Capture the cell that displays the provided text and extract its [X, Y] central coordinate. 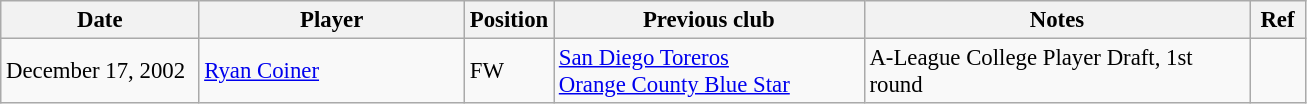
A-League College Player Draft, 1st round [1057, 72]
Date [100, 20]
December 17, 2002 [100, 72]
Ref [1278, 20]
Ryan Coiner [332, 72]
Position [508, 20]
Previous club [710, 20]
Notes [1057, 20]
San Diego Toreros Orange County Blue Star [710, 72]
Player [332, 20]
FW [508, 72]
